Capture the cell that displays the provided text and extract its [x, y] central coordinate. 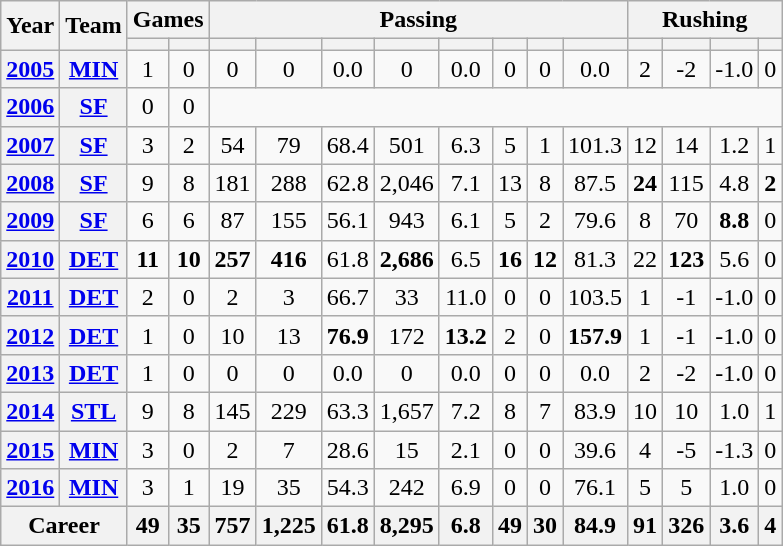
5.6 [734, 259]
229 [288, 411]
242 [406, 488]
757 [232, 526]
1.2 [734, 145]
1,225 [288, 526]
11 [148, 259]
4.8 [734, 183]
257 [232, 259]
416 [288, 259]
Career [64, 526]
6.3 [466, 145]
Passing [418, 20]
2,686 [406, 259]
3.6 [734, 526]
Rushing [705, 20]
14 [686, 145]
6.1 [466, 221]
76.9 [348, 335]
84.9 [594, 526]
501 [406, 145]
28.6 [348, 449]
15 [406, 449]
22 [646, 259]
181 [232, 183]
66.7 [348, 297]
101.3 [594, 145]
6.9 [466, 488]
172 [406, 335]
68.4 [348, 145]
33 [406, 297]
8.8 [734, 221]
Year [30, 26]
2006 [30, 107]
2010 [30, 259]
63.3 [348, 411]
2.1 [466, 449]
2014 [30, 411]
7.1 [466, 183]
56.1 [348, 221]
83.9 [594, 411]
6.8 [466, 526]
79 [288, 145]
157.9 [594, 335]
76.1 [594, 488]
62.8 [348, 183]
39.6 [594, 449]
16 [510, 259]
11.0 [466, 297]
Team [94, 26]
STL [94, 411]
81.3 [594, 259]
103.5 [594, 297]
2008 [30, 183]
70 [686, 221]
145 [232, 411]
-1.3 [734, 449]
2012 [30, 335]
-5 [686, 449]
2,046 [406, 183]
115 [686, 183]
1,657 [406, 411]
6.5 [466, 259]
2011 [30, 297]
2007 [30, 145]
2015 [30, 449]
2009 [30, 221]
326 [686, 526]
91 [646, 526]
19 [232, 488]
123 [686, 259]
943 [406, 221]
2005 [30, 69]
54.3 [348, 488]
87 [232, 221]
7.2 [466, 411]
13.2 [466, 335]
2016 [30, 488]
30 [544, 526]
8,295 [406, 526]
155 [288, 221]
24 [646, 183]
54 [232, 145]
87.5 [594, 183]
79.6 [594, 221]
Games [168, 20]
2013 [30, 373]
288 [288, 183]
